Extract the (X, Y) coordinate from the center of the cell holding the provided text.  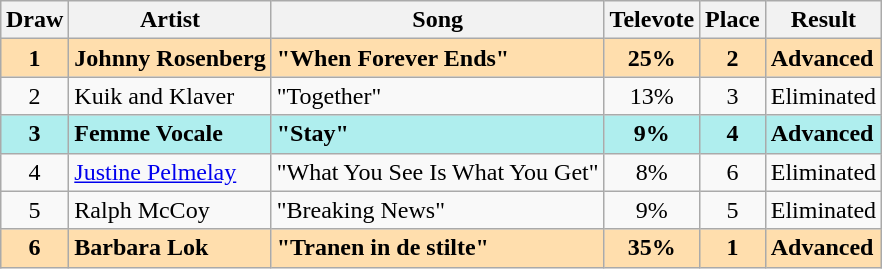
Draw (34, 20)
Place (733, 20)
35% (652, 248)
Ralph McCoy (170, 210)
Johnny Rosenberg (170, 58)
25% (652, 58)
Televote (652, 20)
Barbara Lok (170, 248)
8% (652, 172)
Artist (170, 20)
"Together" (438, 96)
"What You See Is What You Get" (438, 172)
Song (438, 20)
"Tranen in de stilte" (438, 248)
Femme Vocale (170, 134)
Kuik and Klaver (170, 96)
"When Forever Ends" (438, 58)
Result (823, 20)
"Stay" (438, 134)
13% (652, 96)
Justine Pelmelay (170, 172)
"Breaking News" (438, 210)
